For the text-containing cell, return its midpoint in (x, y) coordinate format. 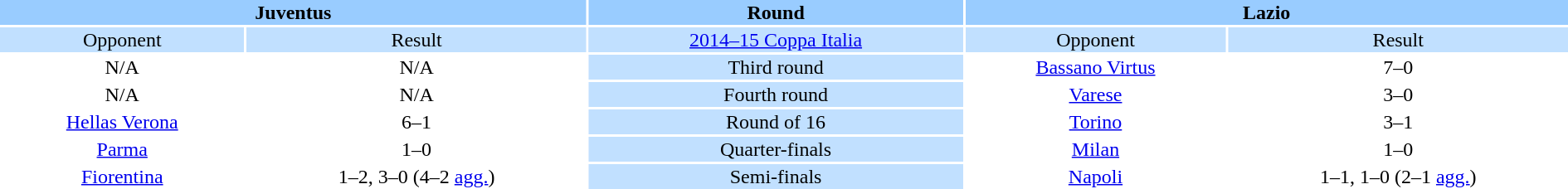
1–2, 3–0 (4–2 agg.) (416, 177)
Fourth round (777, 94)
Milan (1095, 149)
7–0 (1399, 67)
Varese (1095, 94)
Bassano Virtus (1095, 67)
6–1 (416, 122)
Third round (777, 67)
Fiorentina (122, 177)
Quarter-finals (777, 149)
3–1 (1399, 122)
Hellas Verona (122, 122)
Round of 16 (777, 122)
Parma (122, 149)
2014–15 Coppa Italia (777, 40)
Napoli (1095, 177)
Round (777, 12)
1–1, 1–0 (2–1 agg.) (1399, 177)
Torino (1095, 122)
3–0 (1399, 94)
Juventus (294, 12)
Lazio (1266, 12)
Semi-finals (777, 177)
